Output the [X, Y] coordinate of the center of the cell containing the given text.  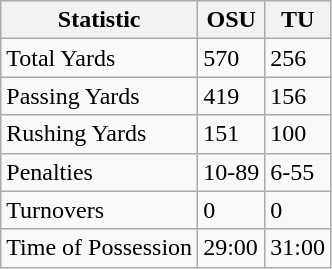
Penalties [100, 172]
Passing Yards [100, 96]
151 [232, 134]
256 [298, 58]
6-55 [298, 172]
Statistic [100, 20]
TU [298, 20]
Time of Possession [100, 248]
31:00 [298, 248]
Rushing Yards [100, 134]
419 [232, 96]
156 [298, 96]
Total Yards [100, 58]
10-89 [232, 172]
100 [298, 134]
OSU [232, 20]
570 [232, 58]
Turnovers [100, 210]
29:00 [232, 248]
